Extract the (x, y) coordinate from the center of the cell holding the provided text.  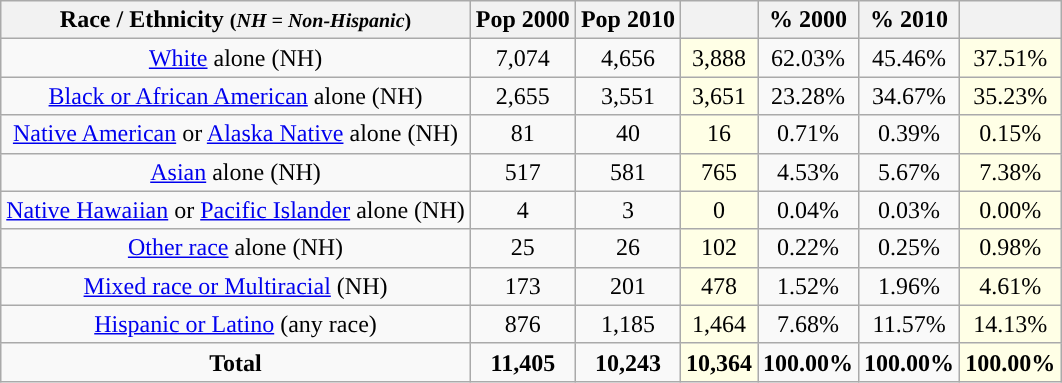
25 (522, 248)
81 (522, 134)
3,551 (628, 96)
11,405 (522, 362)
0.15% (1010, 134)
1,185 (628, 324)
0.03% (910, 210)
% 2000 (808, 20)
11.57% (910, 324)
4.53% (808, 172)
3,651 (718, 96)
201 (628, 286)
0 (718, 210)
White alone (NH) (236, 58)
102 (718, 248)
Mixed race or Multiracial (NH) (236, 286)
16 (718, 134)
517 (522, 172)
Pop 2000 (522, 20)
23.28% (808, 96)
0.00% (1010, 210)
4 (522, 210)
34.67% (910, 96)
62.03% (808, 58)
1.52% (808, 286)
Other race alone (NH) (236, 248)
0.22% (808, 248)
37.51% (1010, 58)
0.71% (808, 134)
Race / Ethnicity (NH = Non-Hispanic) (236, 20)
7.68% (808, 324)
0.39% (910, 134)
7.38% (1010, 172)
0.25% (910, 248)
Native Hawaiian or Pacific Islander alone (NH) (236, 210)
173 (522, 286)
1,464 (718, 324)
1.96% (910, 286)
765 (718, 172)
Total (236, 362)
% 2010 (910, 20)
4,656 (628, 58)
876 (522, 324)
Pop 2010 (628, 20)
Black or African American alone (NH) (236, 96)
3,888 (718, 58)
26 (628, 248)
0.98% (1010, 248)
3 (628, 210)
478 (718, 286)
14.13% (1010, 324)
2,655 (522, 96)
45.46% (910, 58)
4.61% (1010, 286)
581 (628, 172)
10,243 (628, 362)
40 (628, 134)
35.23% (1010, 96)
Asian alone (NH) (236, 172)
10,364 (718, 362)
Native American or Alaska Native alone (NH) (236, 134)
Hispanic or Latino (any race) (236, 324)
5.67% (910, 172)
7,074 (522, 58)
0.04% (808, 210)
